Find where the given text appears and provide that cell's center as [x, y] coordinate. 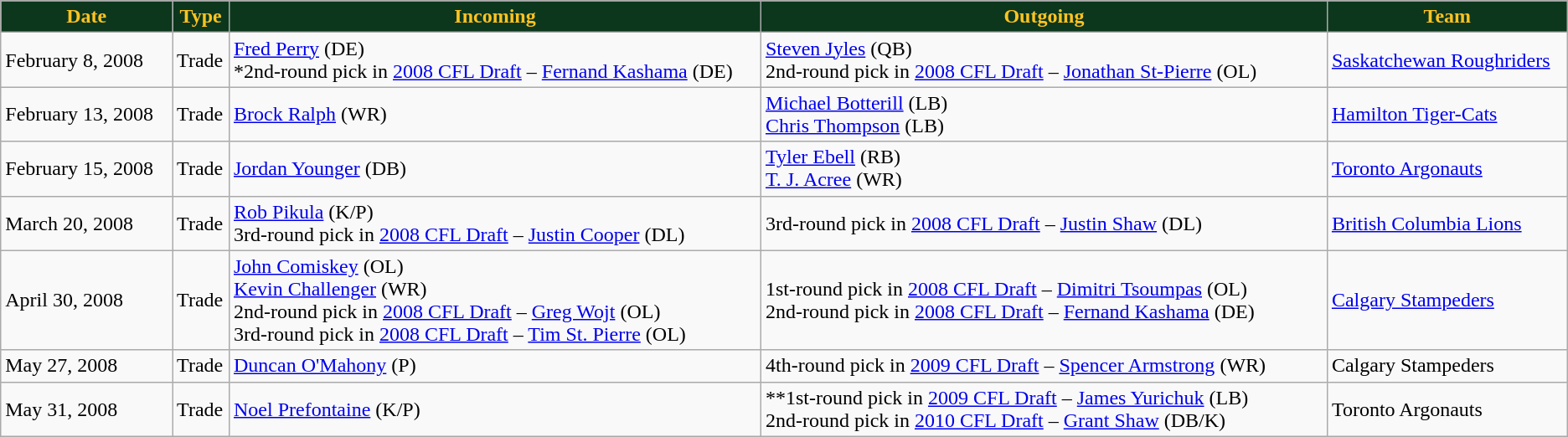
February 15, 2008 [87, 169]
Jordan Younger (DB) [494, 169]
Saskatchewan Roughriders [1447, 60]
Fred Perry (DE)*2nd-round pick in 2008 CFL Draft – Fernand Kashama (DE) [494, 60]
Rob Pikula (K/P) 3rd-round pick in 2008 CFL Draft – Justin Cooper (DL) [494, 223]
4th-round pick in 2009 CFL Draft – Spencer Armstrong (WR) [1044, 366]
Michael Botterill (LB)Chris Thompson (LB) [1044, 114]
**1st-round pick in 2009 CFL Draft – James Yurichuk (LB)2nd-round pick in 2010 CFL Draft – Grant Shaw (DB/K) [1044, 409]
Hamilton Tiger-Cats [1447, 114]
April 30, 2008 [87, 300]
Date [87, 17]
John Comiskey (OL)Kevin Challenger (WR)2nd-round pick in 2008 CFL Draft – Greg Wojt (OL) 3rd-round pick in 2008 CFL Draft – Tim St. Pierre (OL) [494, 300]
Team [1447, 17]
Duncan O'Mahony (P) [494, 366]
Incoming [494, 17]
May 27, 2008 [87, 366]
Type [201, 17]
Tyler Ebell (RB)T. J. Acree (WR) [1044, 169]
3rd-round pick in 2008 CFL Draft – Justin Shaw (DL) [1044, 223]
March 20, 2008 [87, 223]
February 13, 2008 [87, 114]
Steven Jyles (QB) 2nd-round pick in 2008 CFL Draft – Jonathan St-Pierre (OL) [1044, 60]
May 31, 2008 [87, 409]
Noel Prefontaine (K/P) [494, 409]
Outgoing [1044, 17]
British Columbia Lions [1447, 223]
Brock Ralph (WR) [494, 114]
1st-round pick in 2008 CFL Draft – Dimitri Tsoumpas (OL)2nd-round pick in 2008 CFL Draft – Fernand Kashama (DE) [1044, 300]
February 8, 2008 [87, 60]
